Return the [X, Y] coordinate for the center point of the cell that contains the specified text.  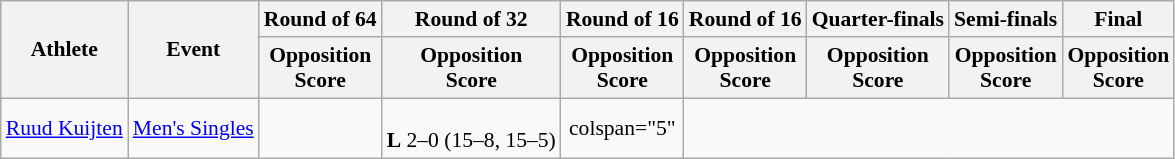
colspan="5" [622, 128]
Quarter-finals [878, 19]
L 2–0 (15–8, 15–5) [472, 128]
Round of 64 [320, 19]
Men's Singles [194, 128]
Semi-finals [1006, 19]
Ruud Kuijten [64, 128]
Round of 32 [472, 19]
Final [1118, 19]
Athlete [64, 50]
Event [194, 50]
